For the text-containing cell, return its midpoint in [X, Y] coordinate format. 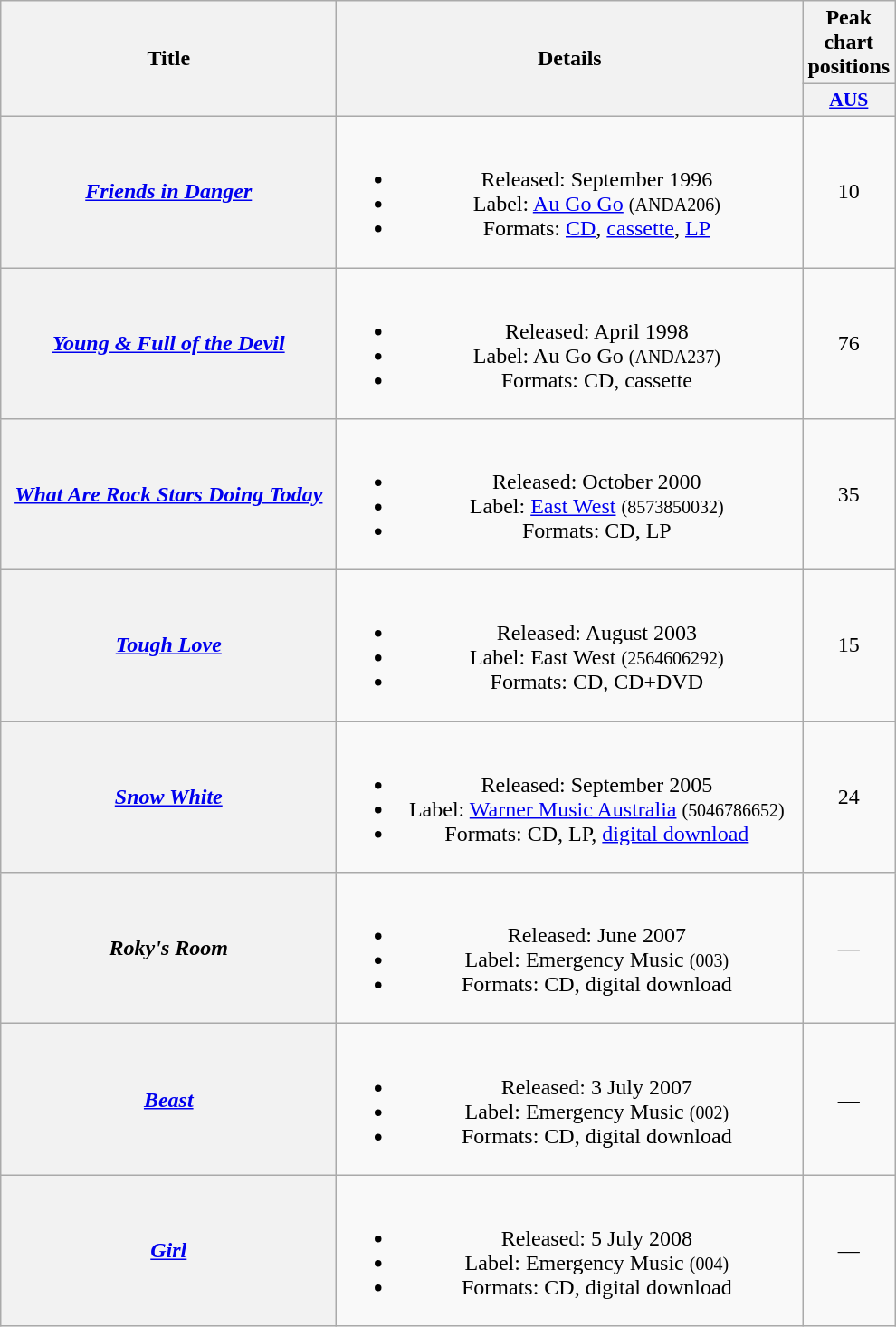
Released: September 1996Label: Au Go Go (ANDA206)Formats: CD, cassette, LP [570, 192]
Released: 5 July 2008Label: Emergency Music (004)Formats: CD, digital download [570, 1251]
Roky's Room [168, 949]
Young & Full of the Devil [168, 344]
Snow White [168, 797]
AUS [849, 100]
Girl [168, 1251]
What Are Rock Stars Doing Today [168, 494]
Beast [168, 1099]
Friends in Danger [168, 192]
10 [849, 192]
Released: September 2005Label: Warner Music Australia (5046786652)Formats: CD, LP, digital download [570, 797]
Released: October 2000Label: East West (8573850032)Formats: CD, LP [570, 494]
76 [849, 344]
Released: April 1998Label: Au Go Go (ANDA237)Formats: CD, cassette [570, 344]
Released: 3 July 2007Label: Emergency Music (002)Formats: CD, digital download [570, 1099]
Released: June 2007Label: Emergency Music (003)Formats: CD, digital download [570, 949]
Title [168, 59]
Peak chart positions [849, 43]
Released: August 2003Label: East West (2564606292)Formats: CD, CD+DVD [570, 646]
15 [849, 646]
Tough Love [168, 646]
24 [849, 797]
35 [849, 494]
Details [570, 59]
